Locate the cell with the specified text and output its [X, Y] center coordinate. 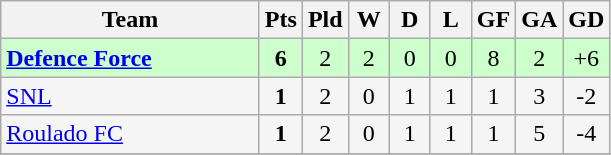
Team [130, 20]
L [450, 20]
-2 [586, 96]
GA [540, 20]
GD [586, 20]
5 [540, 134]
SNL [130, 96]
W [368, 20]
-4 [586, 134]
Roulado FC [130, 134]
D [410, 20]
3 [540, 96]
Pld [325, 20]
GF [493, 20]
Pts [280, 20]
Defence Force [130, 58]
+6 [586, 58]
6 [280, 58]
8 [493, 58]
